Determine the (X, Y) coordinate at the center of the cell enclosing the given text.  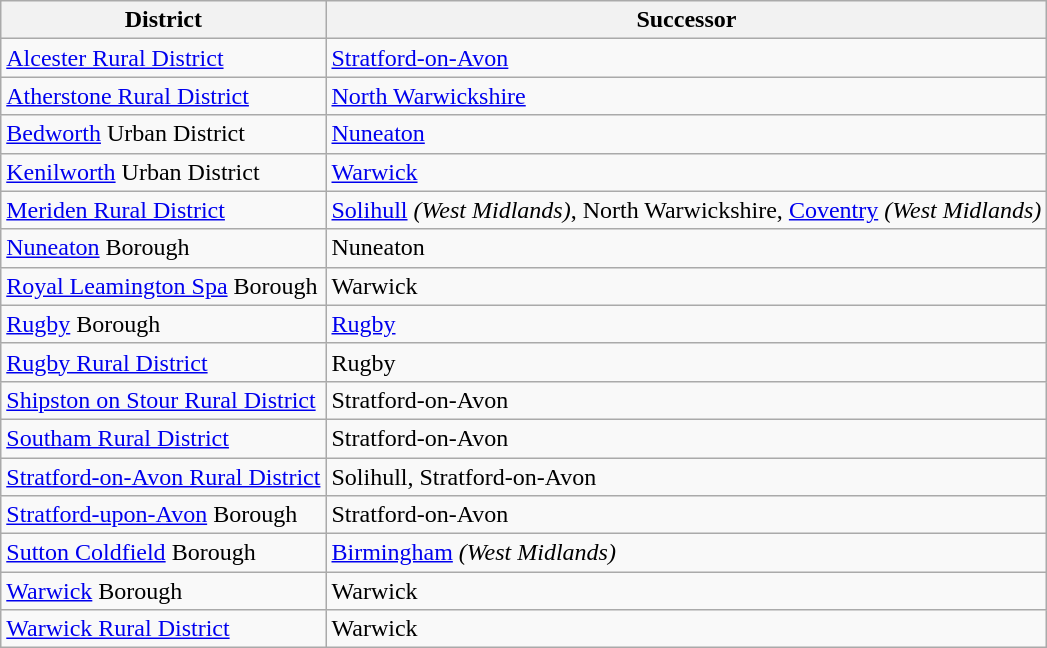
Bedworth Urban District (164, 134)
Stratford-upon-Avon Borough (164, 515)
Royal Leamington Spa Borough (164, 286)
Warwick Rural District (164, 629)
Rugby Rural District (164, 362)
District (164, 20)
Solihull, Stratford-on-Avon (686, 477)
Nuneaton Borough (164, 248)
Alcester Rural District (164, 58)
Solihull (West Midlands), North Warwickshire, Coventry (West Midlands) (686, 210)
Sutton Coldfield Borough (164, 553)
Stratford-on-Avon Rural District (164, 477)
Birmingham (West Midlands) (686, 553)
North Warwickshire (686, 96)
Shipston on Stour Rural District (164, 400)
Successor (686, 20)
Warwick Borough (164, 591)
Kenilworth Urban District (164, 172)
Southam Rural District (164, 438)
Atherstone Rural District (164, 96)
Meriden Rural District (164, 210)
Rugby Borough (164, 324)
